Output the (x, y) coordinate of the center of the cell containing the given text.  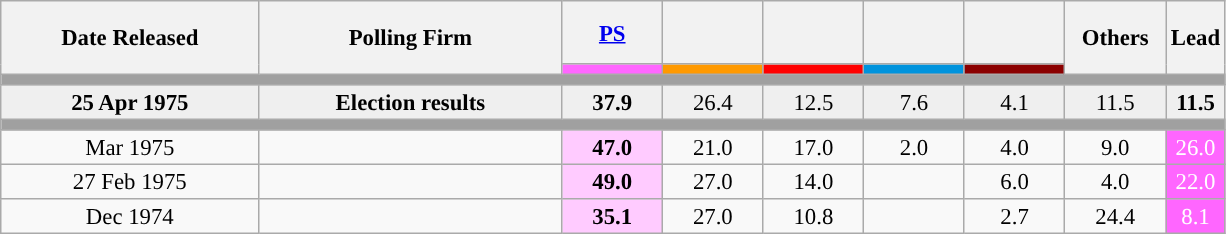
27 Feb 1975 (130, 182)
26.0 (1196, 148)
21.0 (714, 148)
Lead (1196, 38)
4.1 (1014, 102)
49.0 (612, 182)
Election results (410, 102)
Mar 1975 (130, 148)
9.0 (1116, 148)
6.0 (1014, 182)
2.0 (914, 148)
Polling Firm (410, 38)
PS (612, 32)
7.6 (914, 102)
22.0 (1196, 182)
47.0 (612, 148)
25 Apr 1975 (130, 102)
12.5 (814, 102)
26.4 (714, 102)
14.0 (814, 182)
17.0 (814, 148)
27.0 (714, 182)
Others (1116, 38)
37.9 (612, 102)
Date Released (130, 38)
